Return the [x, y] coordinate for the center point of the cell that contains the specified text.  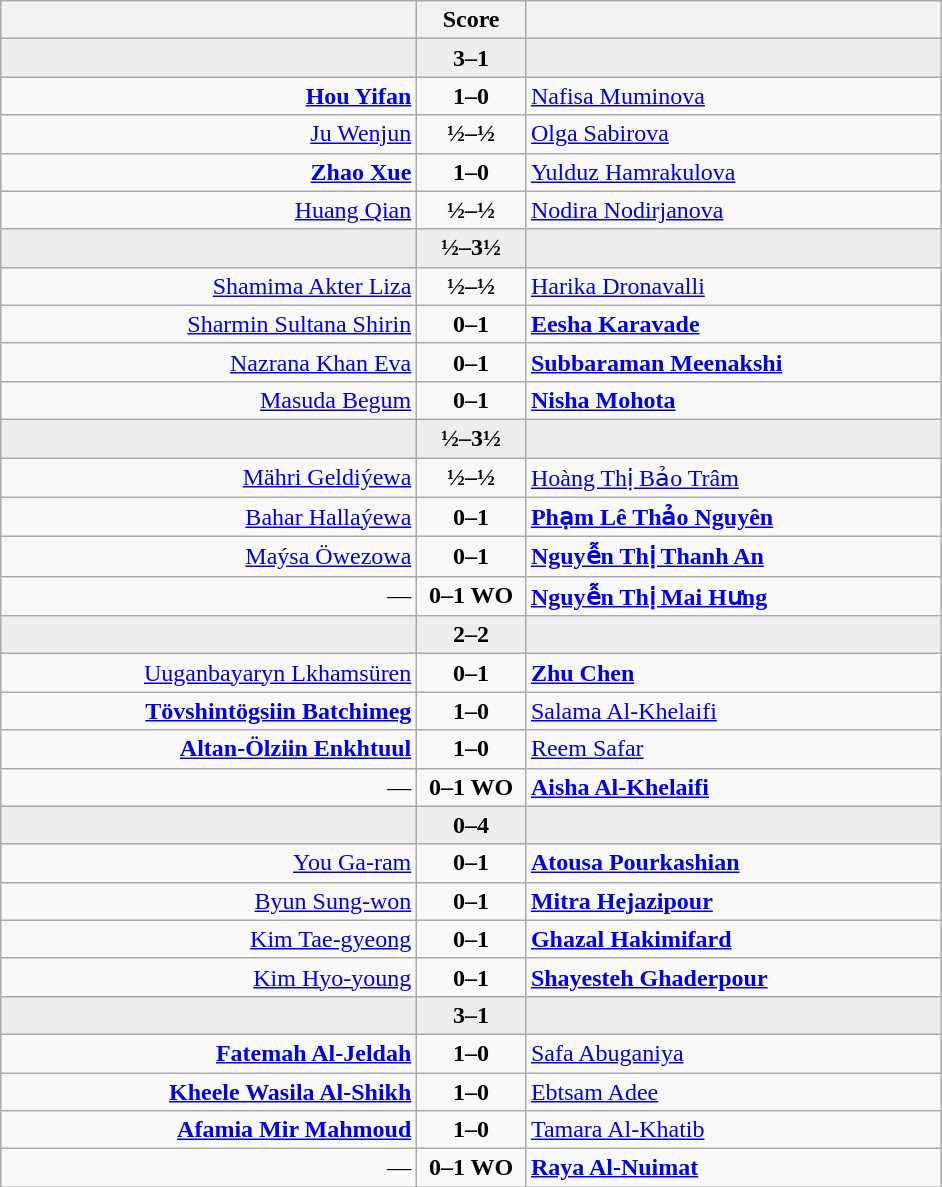
Nisha Mohota [733, 400]
Harika Dronavalli [733, 286]
Eesha Karavade [733, 324]
Sharmin Sultana Shirin [209, 324]
Fatemah Al-Jeldah [209, 1053]
Mähri Geldiýewa [209, 478]
Safa Abuganiya [733, 1053]
Tövshintögsiin Batchimeg [209, 711]
Ghazal Hakimifard [733, 939]
Tamara Al-Khatib [733, 1130]
Afamia Mir Mahmoud [209, 1130]
Kim Tae-gyeong [209, 939]
Hou Yifan [209, 96]
Nafisa Muminova [733, 96]
Score [472, 20]
Nodira Nodirjanova [733, 210]
Ebtsam Adee [733, 1091]
Ju Wenjun [209, 134]
Reem Safar [733, 749]
Nguyễn Thị Mai Hưng [733, 596]
Raya Al-Nuimat [733, 1168]
Kim Hyo-young [209, 977]
Hoàng Thị Bảo Trâm [733, 478]
2–2 [472, 635]
Bahar Hallaýewa [209, 517]
Shamima Akter Liza [209, 286]
Huang Qian [209, 210]
Salama Al-Khelaifi [733, 711]
Byun Sung-won [209, 901]
Nazrana Khan Eva [209, 362]
You Ga-ram [209, 863]
Olga Sabirova [733, 134]
Yulduz Hamrakulova [733, 172]
Nguyễn Thị Thanh An [733, 557]
0–4 [472, 825]
Zhu Chen [733, 673]
Zhao Xue [209, 172]
Maýsa Öwezowa [209, 557]
Altan-Ölziin Enkhtuul [209, 749]
Shayesteh Ghaderpour [733, 977]
Uuganbayaryn Lkhamsüren [209, 673]
Phạm Lê Thảo Nguyên [733, 517]
Mitra Hejazipour [733, 901]
Atousa Pourkashian [733, 863]
Kheele Wasila Al-Shikh [209, 1091]
Masuda Begum [209, 400]
Subbaraman Meenakshi [733, 362]
Aisha Al-Khelaifi [733, 787]
